Identify which cell holds the provided text, then report its (x, y) central coordinate. 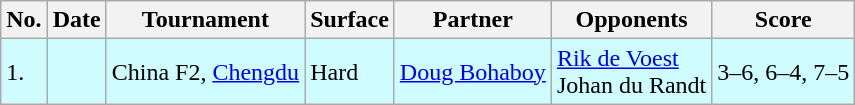
China F2, Chengdu (205, 72)
Date (76, 20)
Hard (350, 72)
Partner (472, 20)
3–6, 6–4, 7–5 (784, 72)
Rik de Voest Johan du Randt (631, 72)
Score (784, 20)
Surface (350, 20)
Tournament (205, 20)
1. (24, 72)
Opponents (631, 20)
Doug Bohaboy (472, 72)
No. (24, 20)
